Identify which cell holds the provided text, then report its (x, y) central coordinate. 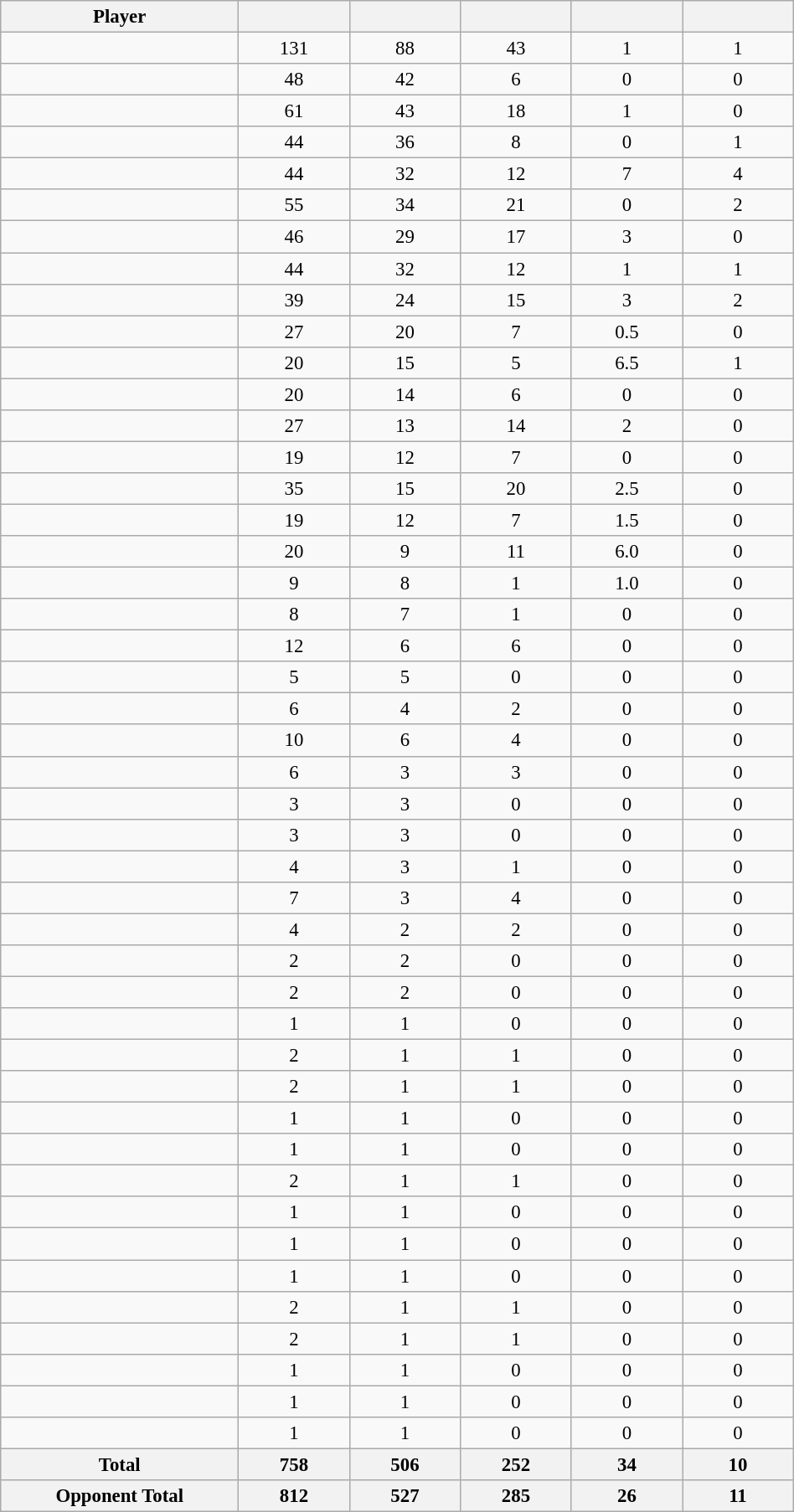
42 (405, 80)
758 (294, 1464)
6.0 (626, 552)
0.5 (626, 332)
26 (626, 1496)
46 (294, 237)
35 (294, 489)
252 (516, 1464)
29 (405, 237)
506 (405, 1464)
131 (294, 49)
21 (516, 205)
13 (405, 426)
24 (405, 300)
Total (120, 1464)
39 (294, 300)
527 (405, 1496)
48 (294, 80)
18 (516, 111)
285 (516, 1496)
1.0 (626, 584)
1.5 (626, 520)
Player (120, 17)
36 (405, 142)
2.5 (626, 489)
812 (294, 1496)
55 (294, 205)
88 (405, 49)
17 (516, 237)
6.5 (626, 363)
61 (294, 111)
Opponent Total (120, 1496)
